Output the [X, Y] coordinate of the center of the cell containing the given text.  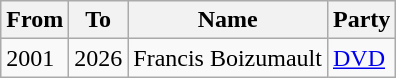
2001 [35, 58]
DVD [361, 58]
From [35, 20]
To [98, 20]
Name [228, 20]
Francis Boizumault [228, 58]
2026 [98, 58]
Party [361, 20]
